Find where the given text appears and provide that cell's center as [X, Y] coordinate. 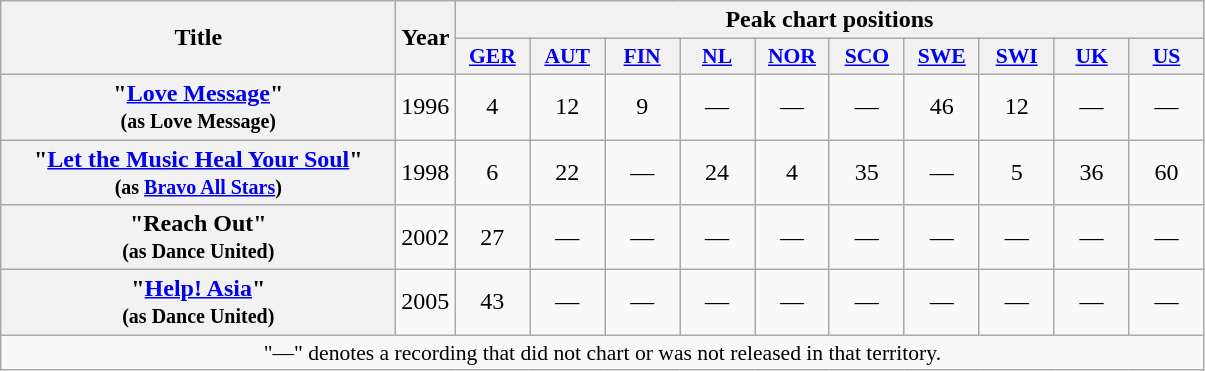
NL [718, 57]
6 [492, 172]
9 [642, 106]
SWE [942, 57]
35 [866, 172]
1998 [426, 172]
22 [568, 172]
GER [492, 57]
24 [718, 172]
60 [1166, 172]
1996 [426, 106]
36 [1092, 172]
SCO [866, 57]
"Let the Music Heal Your Soul"(as Bravo All Stars) [198, 172]
"—" denotes a recording that did not chart or was not released in that territory. [602, 353]
2005 [426, 302]
27 [492, 238]
"Love Message"(as Love Message) [198, 106]
US [1166, 57]
UK [1092, 57]
Peak chart positions [830, 20]
Year [426, 38]
NOR [792, 57]
5 [1016, 172]
SWI [1016, 57]
Title [198, 38]
"Reach Out"(as Dance United) [198, 238]
"Help! Asia"(as Dance United) [198, 302]
FIN [642, 57]
46 [942, 106]
2002 [426, 238]
AUT [568, 57]
43 [492, 302]
